For the text-containing cell, return its midpoint in (x, y) coordinate format. 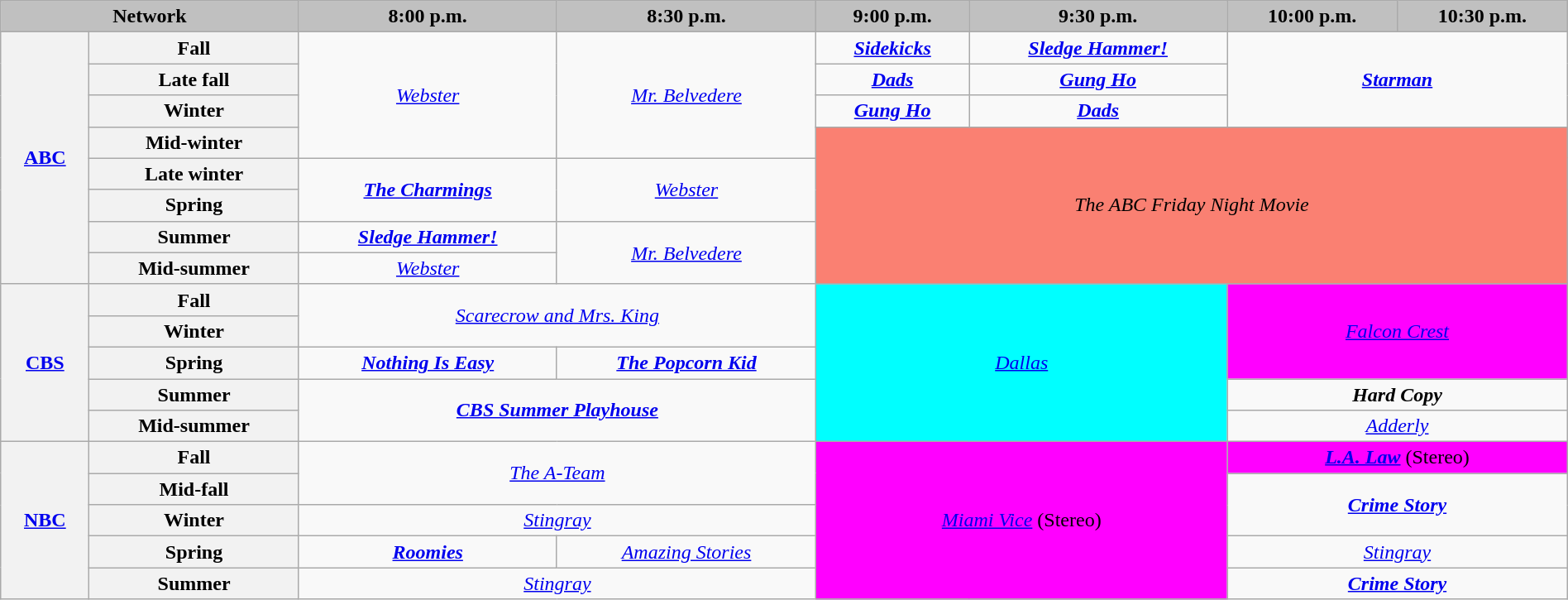
Sidekicks (893, 48)
Network (150, 17)
ABC (45, 158)
Roomies (428, 552)
9:00 p.m. (893, 17)
10:00 p.m. (1312, 17)
The Charmings (428, 190)
Nothing Is Easy (428, 362)
The A-Team (557, 473)
Scarecrow and Mrs. King (557, 315)
Mid-winter (194, 142)
CBS Summer Playhouse (557, 410)
10:30 p.m. (1482, 17)
NBC (45, 521)
Hard Copy (1398, 395)
Mid-fall (194, 489)
Amazing Stories (686, 552)
L.A. Law (Stereo) (1398, 458)
Miami Vice (Stereo) (1022, 521)
The Popcorn Kid (686, 362)
Late winter (194, 174)
8:30 p.m. (686, 17)
Falcon Crest (1398, 331)
8:00 p.m. (428, 17)
The ABC Friday Night Movie (1193, 205)
Starman (1398, 79)
Adderly (1398, 426)
CBS (45, 362)
Dallas (1022, 362)
Late fall (194, 79)
9:30 p.m. (1098, 17)
